Locate the cell with the specified text and output its [X, Y] center coordinate. 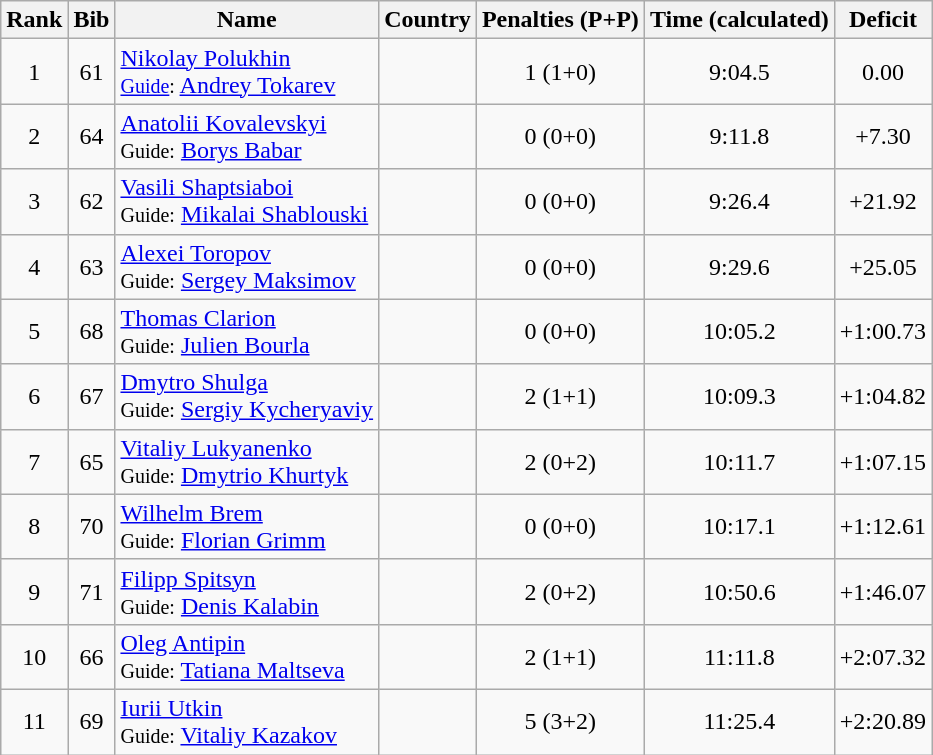
9:04.5 [739, 72]
67 [92, 396]
Oleg AntipinGuide: Tatiana Maltseva [247, 656]
10:11.7 [739, 462]
+25.05 [882, 266]
11:11.8 [739, 656]
+21.92 [882, 202]
Country [428, 20]
9:26.4 [739, 202]
+2:20.89 [882, 722]
+1:04.82 [882, 396]
1 (1+0) [560, 72]
Penalties (P+P) [560, 20]
70 [92, 526]
63 [92, 266]
Filipp SpitsynGuide: Denis Kalabin [247, 592]
2 [34, 136]
9 [34, 592]
1 [34, 72]
Alexei ToropovGuide: Sergey Maksimov [247, 266]
69 [92, 722]
Vitaliy LukyanenkoGuide: Dmytrio Khurtyk [247, 462]
7 [34, 462]
61 [92, 72]
+2:07.32 [882, 656]
10:17.1 [739, 526]
Thomas ClarionGuide: Julien Bourla [247, 332]
Deficit [882, 20]
68 [92, 332]
6 [34, 396]
5 [34, 332]
3 [34, 202]
10:50.6 [739, 592]
4 [34, 266]
62 [92, 202]
Dmytro ShulgaGuide: Sergiy Kycheryaviy [247, 396]
Nikolay PolukhinGuide: Andrey Tokarev [247, 72]
0.00 [882, 72]
11 [34, 722]
66 [92, 656]
64 [92, 136]
Time (calculated) [739, 20]
Wilhelm BremGuide: Florian Grimm [247, 526]
10:05.2 [739, 332]
11:25.4 [739, 722]
9:29.6 [739, 266]
10:09.3 [739, 396]
9:11.8 [739, 136]
Vasili ShaptsiaboiGuide: Mikalai Shablouski [247, 202]
Iurii UtkinGuide: Vitaliy Kazakov [247, 722]
10 [34, 656]
8 [34, 526]
Rank [34, 20]
Anatolii KovalevskyiGuide: Borys Babar [247, 136]
+1:00.73 [882, 332]
+1:46.07 [882, 592]
65 [92, 462]
71 [92, 592]
5 (3+2) [560, 722]
Bib [92, 20]
+7.30 [882, 136]
Name [247, 20]
+1:12.61 [882, 526]
+1:07.15 [882, 462]
